Capture the cell that displays the provided text and extract its [X, Y] central coordinate. 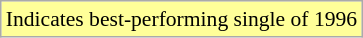
Indicates best-performing single of 1996 [182, 19]
